Capture the cell that displays the provided text and extract its (x, y) central coordinate. 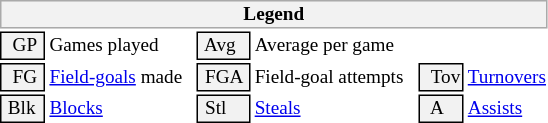
Turnovers (506, 77)
Stl (224, 108)
Average per game (334, 46)
Avg (224, 46)
Blk (22, 108)
FGA (224, 77)
Tov (440, 77)
GP (22, 46)
Steals (334, 108)
Field-goals made (121, 77)
FG (22, 77)
Games played (121, 46)
Legend (274, 14)
Assists (506, 108)
Field-goal attempts (334, 77)
A (440, 108)
Blocks (121, 108)
